For the text-containing cell, return its midpoint in [X, Y] coordinate format. 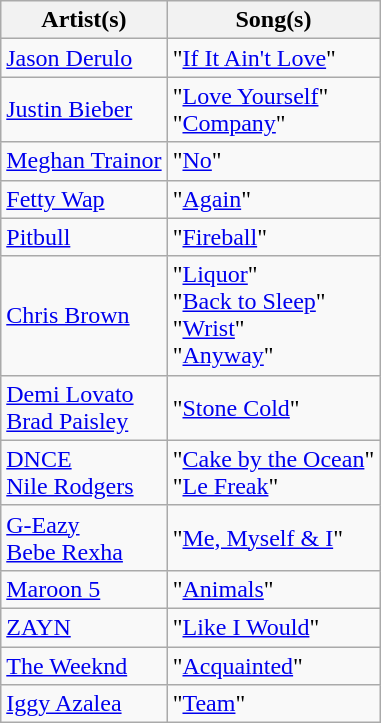
"Cake by the Ocean""Le Freak" [274, 472]
"Like I Would" [274, 627]
DNCENile Rodgers [84, 472]
Chris Brown [84, 316]
Fetty Wap [84, 199]
The Weeknd [84, 665]
"Love Yourself""Company" [274, 110]
"Me, Myself & I" [274, 538]
"Stone Cold" [274, 408]
G-EazyBebe Rexha [84, 538]
Meghan Trainor [84, 161]
Demi LovatoBrad Paisley [84, 408]
"No" [274, 161]
Justin Bieber [84, 110]
Song(s) [274, 20]
"Liquor""Back to Sleep""Wrist""Anyway" [274, 316]
"Again" [274, 199]
"Acquainted" [274, 665]
Maroon 5 [84, 589]
Jason Derulo [84, 58]
"Team" [274, 704]
Iggy Azalea [84, 704]
Pitbull [84, 237]
"Fireball" [274, 237]
Artist(s) [84, 20]
ZAYN [84, 627]
"If It Ain't Love" [274, 58]
"Animals" [274, 589]
